Find where the given text appears and provide that cell's center as [X, Y] coordinate. 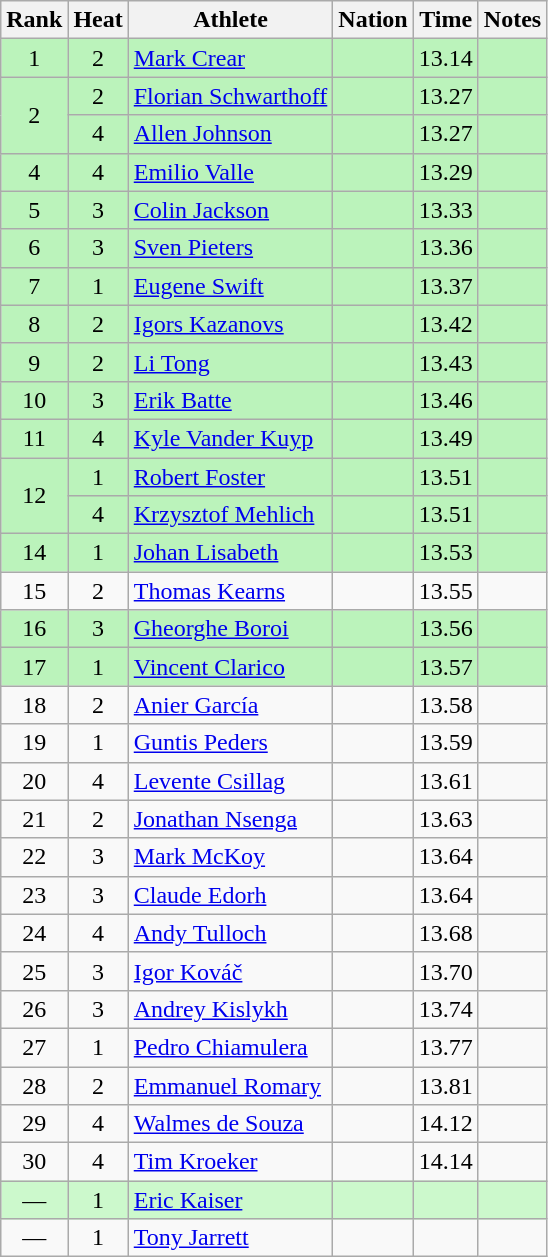
13.77 [446, 1047]
30 [34, 1162]
23 [34, 895]
Mark McKoy [230, 857]
Notes [512, 20]
14 [34, 553]
7 [34, 286]
Thomas Kearns [230, 591]
13.46 [446, 400]
13.61 [446, 781]
Andrey Kislykh [230, 1009]
Emmanuel Romary [230, 1085]
Emilio Valle [230, 172]
Florian Schwarthoff [230, 96]
Mark Crear [230, 58]
Guntis Peders [230, 743]
Krzysztof Mehlich [230, 515]
Athlete [230, 20]
Eric Kaiser [230, 1200]
Eugene Swift [230, 286]
Johan Lisabeth [230, 553]
13.55 [446, 591]
13.29 [446, 172]
Li Tong [230, 362]
Allen Johnson [230, 134]
Levente Csillag [230, 781]
15 [34, 591]
16 [34, 629]
13.57 [446, 667]
14.14 [446, 1162]
13.58 [446, 705]
11 [34, 438]
28 [34, 1085]
13.14 [446, 58]
Heat [98, 20]
Colin Jackson [230, 210]
13.42 [446, 324]
26 [34, 1009]
Igor Kováč [230, 971]
13.81 [446, 1085]
21 [34, 819]
Vincent Clarico [230, 667]
Gheorghe Boroi [230, 629]
Tony Jarrett [230, 1238]
Andy Tulloch [230, 933]
Claude Edorh [230, 895]
17 [34, 667]
22 [34, 857]
5 [34, 210]
Sven Pieters [230, 248]
Erik Batte [230, 400]
24 [34, 933]
13.56 [446, 629]
13.33 [446, 210]
13.68 [446, 933]
25 [34, 971]
Robert Foster [230, 477]
20 [34, 781]
8 [34, 324]
Time [446, 20]
27 [34, 1047]
Tim Kroeker [230, 1162]
13.36 [446, 248]
6 [34, 248]
19 [34, 743]
13.59 [446, 743]
12 [34, 496]
13.53 [446, 553]
13.74 [446, 1009]
13.49 [446, 438]
10 [34, 400]
18 [34, 705]
13.43 [446, 362]
Pedro Chiamulera [230, 1047]
29 [34, 1124]
9 [34, 362]
Jonathan Nsenga [230, 819]
Igors Kazanovs [230, 324]
13.63 [446, 819]
Rank [34, 20]
13.70 [446, 971]
13.37 [446, 286]
Kyle Vander Kuyp [230, 438]
14.12 [446, 1124]
Nation [373, 20]
Walmes de Souza [230, 1124]
Anier García [230, 705]
